Determine the [X, Y] coordinate at the center of the cell enclosing the given text.  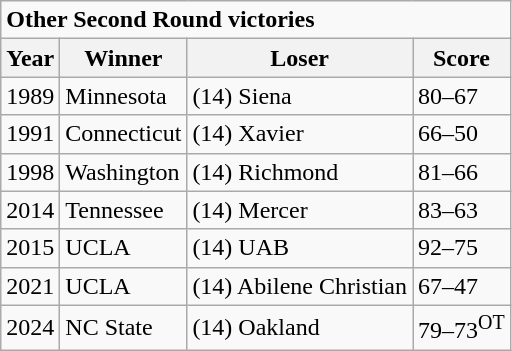
2014 [30, 210]
NC State [124, 328]
(14) Abilene Christian [300, 286]
(14) Xavier [300, 134]
(14) Oakland [300, 328]
2015 [30, 248]
Washington [124, 172]
Loser [300, 58]
81–66 [462, 172]
83–63 [462, 210]
Score [462, 58]
80–67 [462, 96]
1989 [30, 96]
Other Second Round victories [256, 20]
1998 [30, 172]
(14) UAB [300, 248]
(14) Richmond [300, 172]
(14) Siena [300, 96]
2024 [30, 328]
Tennessee [124, 210]
Year [30, 58]
2021 [30, 286]
Minnesota [124, 96]
(14) Mercer [300, 210]
92–75 [462, 248]
79–73OT [462, 328]
Winner [124, 58]
Connecticut [124, 134]
66–50 [462, 134]
1991 [30, 134]
67–47 [462, 286]
